Find where the given text appears and provide that cell's center as (X, Y) coordinate. 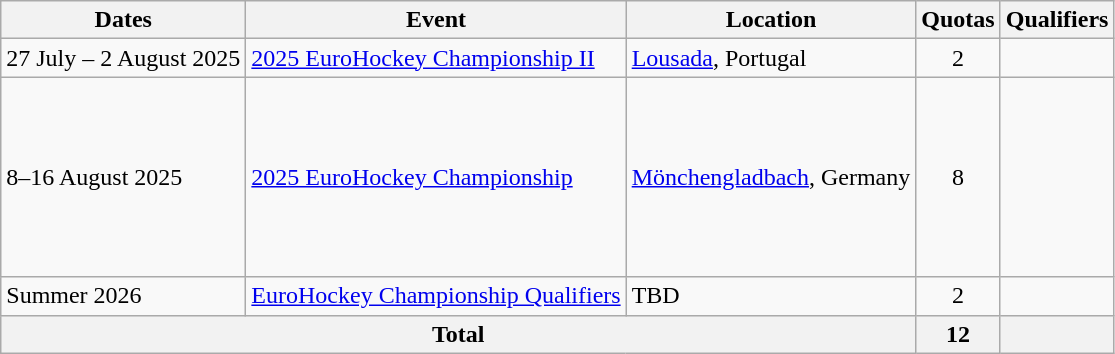
27 July – 2 August 2025 (124, 58)
Summer 2026 (124, 296)
Mönchengladbach, Germany (771, 177)
8 (958, 177)
Event (436, 20)
Location (771, 20)
8–16 August 2025 (124, 177)
Total (458, 334)
Dates (124, 20)
Qualifiers (1057, 20)
12 (958, 334)
2025 EuroHockey Championship (436, 177)
EuroHockey Championship Qualifiers (436, 296)
TBD (771, 296)
Quotas (958, 20)
Lousada, Portugal (771, 58)
2025 EuroHockey Championship II (436, 58)
